Determine the [X, Y] coordinate at the center of the cell enclosing the given text.  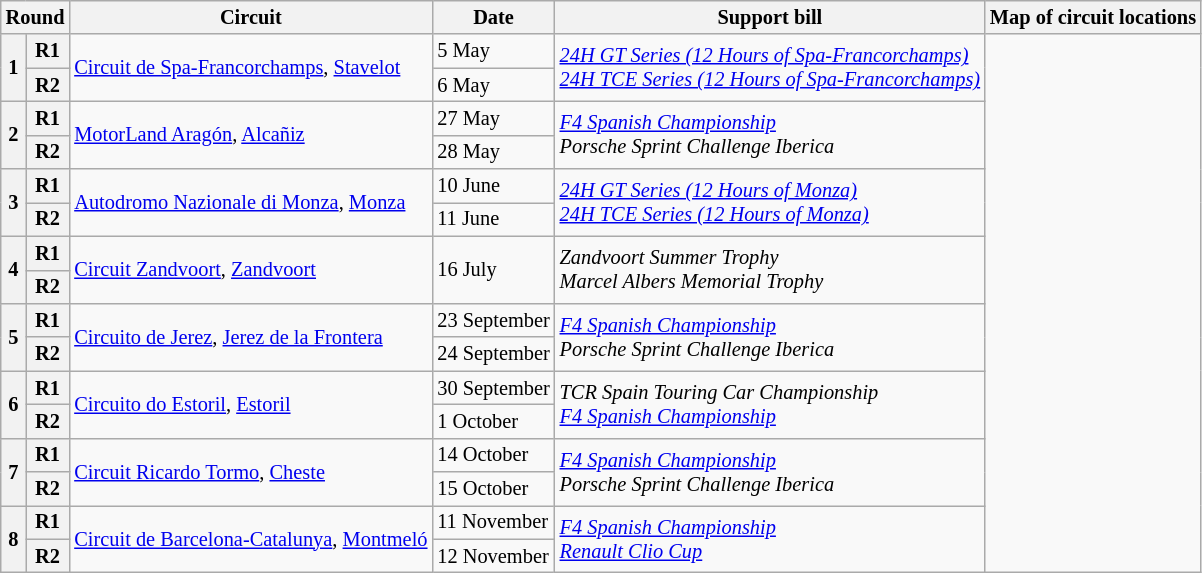
30 September [493, 388]
Circuito de Jerez, Jerez de la Frontera [250, 336]
5 May [493, 51]
11 November [493, 522]
6 May [493, 85]
3 [14, 202]
Circuito do Estoril, Estoril [250, 404]
F4 Spanish ChampionshipRenault Clio Cup [770, 538]
11 June [493, 219]
Circuit [250, 17]
16 July [493, 270]
1 [14, 68]
8 [14, 538]
24 September [493, 354]
Zandvoort Summer TrophyMarcel Albers Memorial Trophy [770, 270]
6 [14, 404]
14 October [493, 455]
MotorLand Aragón, Alcañiz [250, 134]
27 May [493, 118]
Autodromo Nazionale di Monza, Monza [250, 202]
2 [14, 134]
Support bill [770, 17]
24H GT Series (12 Hours of Monza)24H TCE Series (12 Hours of Monza) [770, 202]
23 September [493, 320]
28 May [493, 152]
Circuit de Spa-Francorchamps, Stavelot [250, 68]
4 [14, 270]
Circuit Zandvoort, Zandvoort [250, 270]
1 October [493, 421]
TCR Spain Touring Car ChampionshipF4 Spanish Championship [770, 404]
7 [14, 472]
Round [36, 17]
10 June [493, 186]
Map of circuit locations [1093, 17]
Circuit de Barcelona-Catalunya, Montmeló [250, 538]
Date [493, 17]
12 November [493, 556]
24H GT Series (12 Hours of Spa-Francorchamps)24H TCE Series (12 Hours of Spa-Francorchamps) [770, 68]
5 [14, 336]
Circuit Ricardo Tormo, Cheste [250, 472]
15 October [493, 489]
